Capture the cell that displays the provided text and extract its (X, Y) central coordinate. 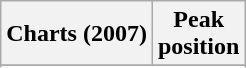
Charts (2007) (77, 34)
Peakposition (198, 34)
